Find where the given text appears and provide that cell's center as (X, Y) coordinate. 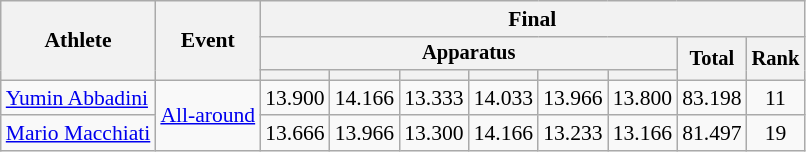
19 (776, 134)
83.198 (712, 98)
13.233 (572, 134)
13.166 (642, 134)
13.666 (294, 134)
11 (776, 98)
Mario Macchiati (78, 134)
Apparatus (468, 54)
13.300 (434, 134)
All-around (208, 116)
13.800 (642, 98)
Yumin Abbadini (78, 98)
Total (712, 58)
81.497 (712, 134)
13.900 (294, 98)
13.333 (434, 98)
Rank (776, 58)
Athlete (78, 40)
14.033 (504, 98)
Final (532, 19)
Event (208, 40)
